Pinpoint the cell where the given text exists, returning its [x, y] midpoint coordinate. 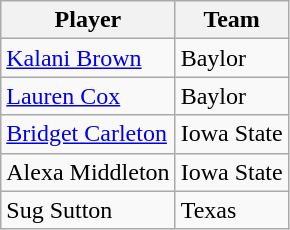
Sug Sutton [88, 210]
Player [88, 20]
Kalani Brown [88, 58]
Team [232, 20]
Texas [232, 210]
Lauren Cox [88, 96]
Bridget Carleton [88, 134]
Alexa Middleton [88, 172]
